Return (x, y) of the center of cell containing provided text 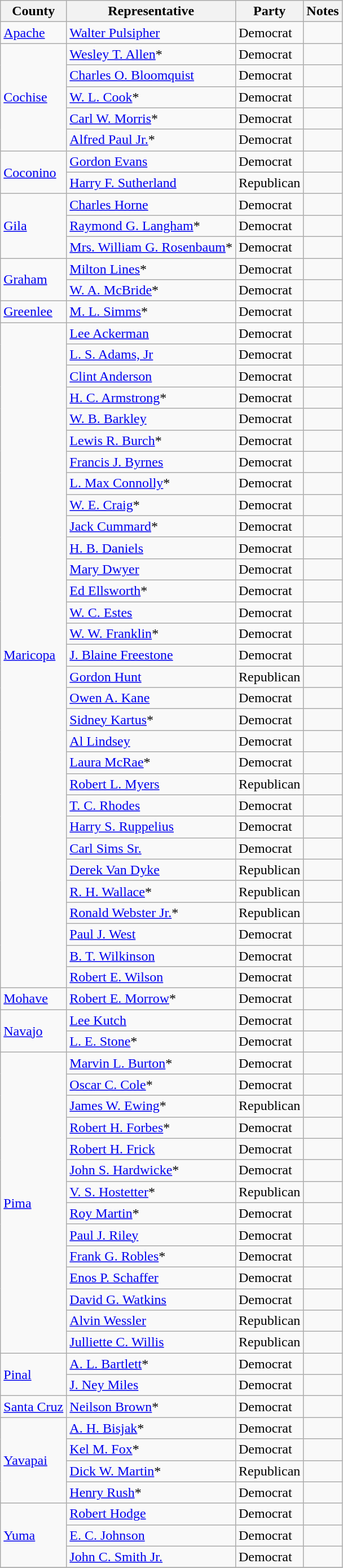
Yavapai (34, 1460)
Jack Cummard* (151, 526)
Sidney Kartus* (151, 720)
Pinal (34, 1375)
John S. Hardwicke* (151, 1170)
Charles O. Bloomquist (151, 76)
E. C. Johnson (151, 1535)
Alfred Paul Jr.* (151, 140)
Greenlee (34, 312)
Lee Kutch (151, 1020)
W. L. Cook* (151, 97)
Laura McRae* (151, 763)
Al Lindsey (151, 741)
Charles Horne (151, 204)
Apache (34, 33)
Robert E. Wilson (151, 977)
Harry F. Sutherland (151, 183)
Dick W. Martin* (151, 1471)
V. S. Hostetter* (151, 1192)
Ronald Webster Jr.* (151, 913)
H. B. Daniels (151, 548)
L. Max Connolly* (151, 483)
W. A. McBride* (151, 290)
J. Ney Miles (151, 1385)
Robert H. Frick (151, 1149)
M. L. Simms* (151, 312)
Lewis R. Burch* (151, 441)
A. H. Bisjak* (151, 1428)
Navajo (34, 1031)
W. C. Estes (151, 612)
Robert L. Myers (151, 784)
Ed Ellsworth* (151, 591)
Milton Lines* (151, 269)
Cochise (34, 97)
L. S. Adams, Jr (151, 355)
Frank G. Robles* (151, 1256)
Notes (323, 11)
Owen A. Kane (151, 698)
Coconino (34, 172)
L. E. Stone* (151, 1042)
Carl Sims Sr. (151, 848)
Neilson Brown* (151, 1407)
Enos P. Schaffer (151, 1278)
J. Blaine Freestone (151, 655)
W. W. Franklin* (151, 634)
Walter Pulsipher (151, 33)
Gordon Evans (151, 161)
Wesley T. Allen* (151, 54)
Julliette C. Willis (151, 1342)
A. L. Bartlett* (151, 1364)
Francis J. Byrnes (151, 462)
Marvin L. Burton* (151, 1063)
Alvin Wessler (151, 1321)
Santa Cruz (34, 1407)
H. C. Armstrong* (151, 398)
B. T. Wilkinson (151, 956)
Party (269, 11)
Henry Rush* (151, 1492)
Raymond G. Langham* (151, 226)
Gila (34, 226)
Kel M. Fox* (151, 1450)
Graham (34, 280)
Mohave (34, 999)
James W. Ewing* (151, 1106)
Harry S. Ruppelius (151, 827)
Robert H. Forbes* (151, 1127)
W. B. Barkley (151, 419)
W. E. Craig* (151, 505)
Mary Dwyer (151, 569)
T. C. Rhodes (151, 805)
Clint Anderson (151, 376)
Roy Martin* (151, 1213)
Pima (34, 1203)
David G. Watkins (151, 1299)
Maricopa (34, 655)
Oscar C. Cole* (151, 1085)
Lee Ackerman (151, 333)
Representative (151, 11)
Paul J. Riley (151, 1235)
Mrs. William G. Rosenbaum* (151, 247)
County (34, 11)
Paul J. West (151, 934)
Carl W. Morris* (151, 118)
Derek Van Dyke (151, 870)
John C. Smith Jr. (151, 1557)
Yuma (34, 1535)
Robert Hodge (151, 1514)
Gordon Hunt (151, 677)
R. H. Wallace* (151, 891)
Robert E. Morrow* (151, 999)
